Return (x, y) of the center of cell containing provided text 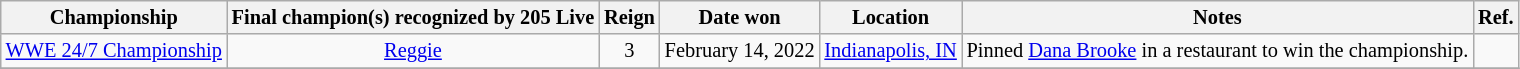
February 14, 2022 (740, 51)
Pinned Dana Brooke in a restaurant to win the championship. (1218, 51)
Final champion(s) recognized by 205 Live (413, 17)
3 (630, 51)
Championship (114, 17)
WWE 24/7 Championship (114, 51)
Location (890, 17)
Date won (740, 17)
Ref. (1496, 17)
Reggie (413, 51)
Indianapolis, IN (890, 51)
Notes (1218, 17)
Reign (630, 17)
